Scan for the cell matching the given text and deliver its (X, Y) coordinate at center. 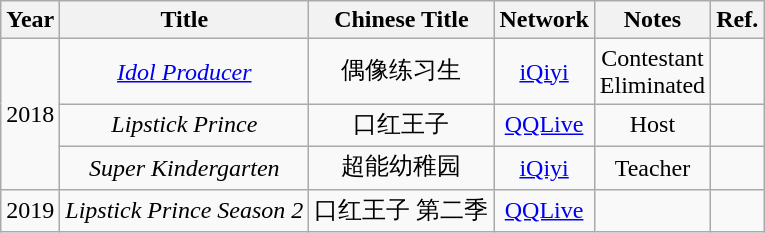
Chinese Title (402, 20)
2019 (30, 210)
2018 (30, 114)
偶像练习生 (402, 72)
Title (184, 20)
Ref. (738, 20)
Teacher (652, 168)
ContestantEliminated (652, 72)
Year (30, 20)
Notes (652, 20)
Network (544, 20)
Lipstick Prince (184, 126)
口红王子 (402, 126)
Idol Producer (184, 72)
超能幼稚园 (402, 168)
Super Kindergarten (184, 168)
Lipstick Prince Season 2 (184, 210)
口红王子 第二季 (402, 210)
Host (652, 126)
